For the text-containing cell, return its midpoint in (x, y) coordinate format. 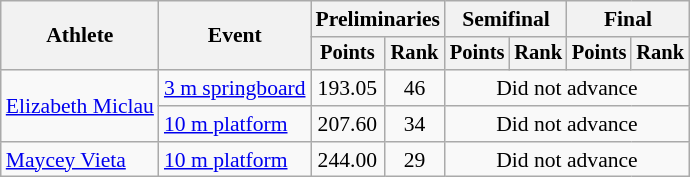
Preliminaries (378, 19)
Athlete (80, 36)
193.05 (348, 88)
207.60 (348, 124)
46 (414, 88)
Elizabeth Miclau (80, 106)
10 m platform (235, 124)
Semifinal (506, 19)
Event (235, 36)
3 m springboard (235, 88)
34 (414, 124)
Final (628, 19)
